Return the [x, y] coordinate for the center point of the cell that contains the specified text.  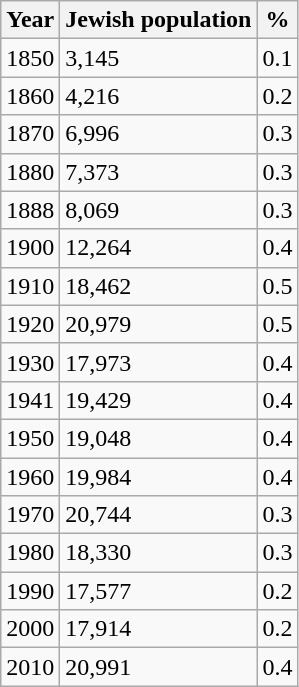
2000 [30, 629]
6,996 [158, 134]
18,462 [158, 286]
1870 [30, 134]
1980 [30, 553]
1920 [30, 324]
1941 [30, 400]
19,984 [158, 477]
1930 [30, 362]
7,373 [158, 172]
20,991 [158, 667]
1888 [30, 210]
19,429 [158, 400]
20,744 [158, 515]
8,069 [158, 210]
3,145 [158, 58]
Jewish population [158, 20]
1960 [30, 477]
17,973 [158, 362]
1850 [30, 58]
19,048 [158, 438]
0.1 [278, 58]
1900 [30, 248]
17,577 [158, 591]
1860 [30, 96]
1880 [30, 172]
17,914 [158, 629]
1970 [30, 515]
18,330 [158, 553]
1950 [30, 438]
1910 [30, 286]
2010 [30, 667]
12,264 [158, 248]
20,979 [158, 324]
% [278, 20]
1990 [30, 591]
4,216 [158, 96]
Year [30, 20]
